Locate the cell with the specified text and output its (X, Y) center coordinate. 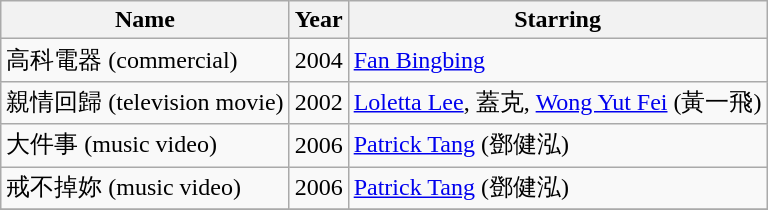
戒不掉妳 (music video) (145, 188)
Starring (558, 20)
2002 (318, 102)
Fan Bingbing (558, 60)
Year (318, 20)
2004 (318, 60)
親情回歸 (television movie) (145, 102)
Loletta Lee, 蓋克, Wong Yut Fei (黃一飛) (558, 102)
Name (145, 20)
大件事 (music video) (145, 146)
高科電器 (commercial) (145, 60)
